Determine the (x, y) coordinate at the center of the cell enclosing the given text.  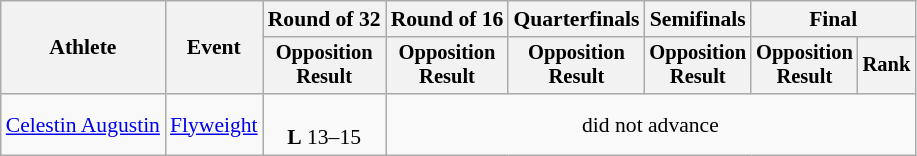
Final (833, 19)
Semifinals (698, 19)
Celestin Augustin (83, 124)
Round of 32 (324, 19)
Rank (887, 66)
Round of 16 (448, 19)
Quarterfinals (576, 19)
Athlete (83, 48)
Event (214, 48)
did not advance (651, 124)
L 13–15 (324, 124)
Flyweight (214, 124)
